For the text-containing cell, return its midpoint in (x, y) coordinate format. 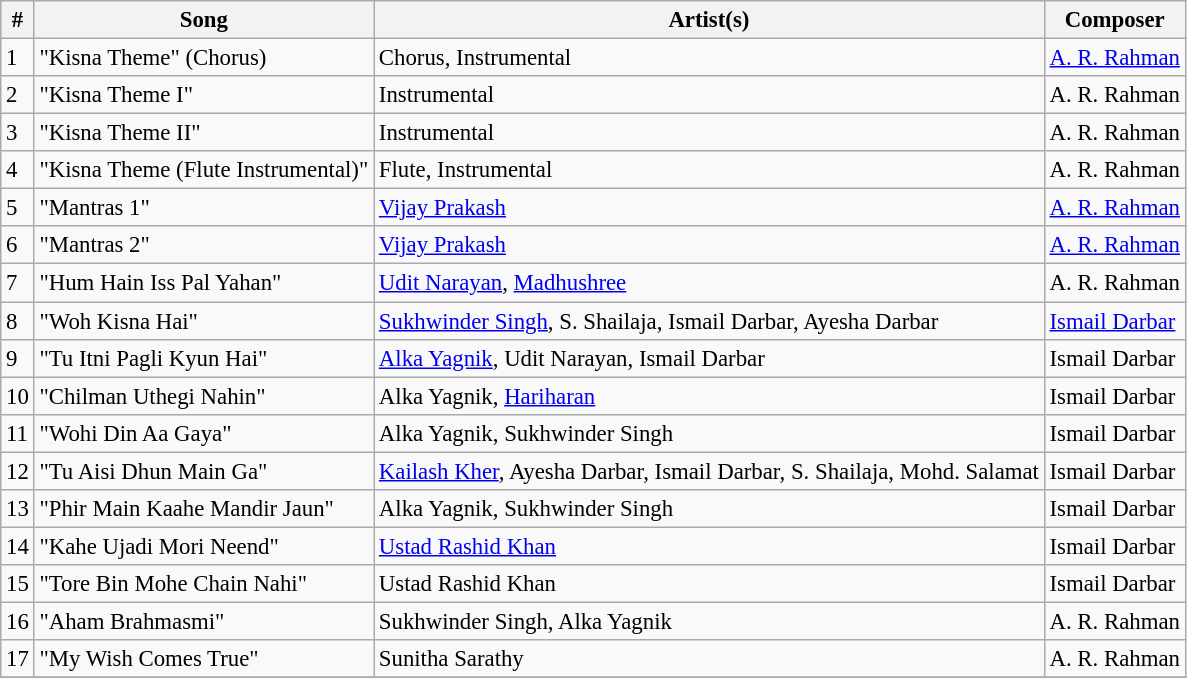
6 (18, 245)
2 (18, 95)
"Wohi Din Aa Gaya" (204, 433)
Alka Yagnik, Hariharan (710, 396)
Chorus, Instrumental (710, 58)
10 (18, 396)
"Kisna Theme" (Chorus) (204, 58)
Composer (1114, 20)
16 (18, 621)
5 (18, 208)
# (18, 20)
Song (204, 20)
"Mantras 1" (204, 208)
"Kahe Ujadi Mori Neend" (204, 546)
17 (18, 659)
"My Wish Comes True" (204, 659)
"Chilman Uthegi Nahin" (204, 396)
"Mantras 2" (204, 245)
"Kisna Theme II" (204, 133)
"Kisna Theme I" (204, 95)
Udit Narayan, Madhushree (710, 283)
Sunitha Sarathy (710, 659)
Artist(s) (710, 20)
14 (18, 546)
1 (18, 58)
Kailash Kher, Ayesha Darbar, Ismail Darbar, S. Shailaja, Mohd. Salamat (710, 471)
4 (18, 170)
Sukhwinder Singh, S. Shailaja, Ismail Darbar, Ayesha Darbar (710, 321)
3 (18, 133)
12 (18, 471)
"Tore Bin Mohe Chain Nahi" (204, 584)
Flute, Instrumental (710, 170)
"Hum Hain Iss Pal Yahan" (204, 283)
"Woh Kisna Hai" (204, 321)
"Aham Brahmasmi" (204, 621)
7 (18, 283)
8 (18, 321)
15 (18, 584)
11 (18, 433)
9 (18, 358)
"Tu Aisi Dhun Main Ga" (204, 471)
Sukhwinder Singh, Alka Yagnik (710, 621)
"Tu Itni Pagli Kyun Hai" (204, 358)
Alka Yagnik, Udit Narayan, Ismail Darbar (710, 358)
13 (18, 509)
"Phir Main Kaahe Mandir Jaun" (204, 509)
"Kisna Theme (Flute Instrumental)" (204, 170)
